Provide the [X, Y] coordinate of the cell's center where the given text is located.  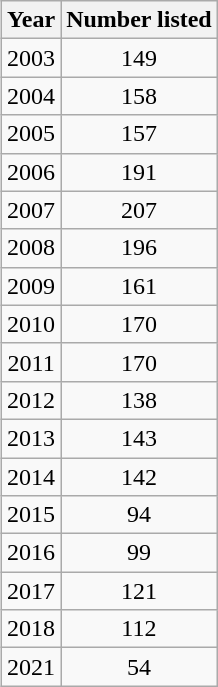
121 [140, 591]
2009 [32, 286]
158 [140, 96]
2016 [32, 553]
138 [140, 400]
2003 [32, 58]
196 [140, 248]
112 [140, 629]
2007 [32, 210]
2012 [32, 400]
2010 [32, 324]
2021 [32, 667]
2008 [32, 248]
2015 [32, 515]
2017 [32, 591]
Year [32, 20]
2011 [32, 362]
2006 [32, 172]
2018 [32, 629]
54 [140, 667]
2005 [32, 134]
2014 [32, 477]
161 [140, 286]
157 [140, 134]
Number listed [140, 20]
94 [140, 515]
149 [140, 58]
99 [140, 553]
207 [140, 210]
2004 [32, 96]
143 [140, 438]
191 [140, 172]
142 [140, 477]
2013 [32, 438]
